Detect which cell encompasses the target text, then output its [X, Y] center coordinate. 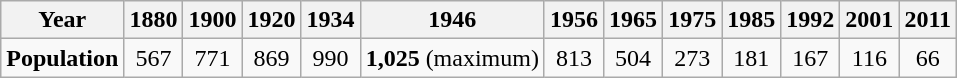
167 [810, 58]
1880 [154, 20]
Population [62, 58]
1965 [634, 20]
Year [62, 20]
1975 [692, 20]
1985 [752, 20]
273 [692, 58]
2011 [928, 20]
990 [330, 58]
567 [154, 58]
813 [574, 58]
2001 [870, 20]
1992 [810, 20]
181 [752, 58]
1934 [330, 20]
66 [928, 58]
116 [870, 58]
1956 [574, 20]
771 [212, 58]
1920 [272, 20]
1900 [212, 20]
1,025 (maximum) [452, 58]
504 [634, 58]
869 [272, 58]
1946 [452, 20]
